Pinpoint the cell where the given text exists, returning its [X, Y] midpoint coordinate. 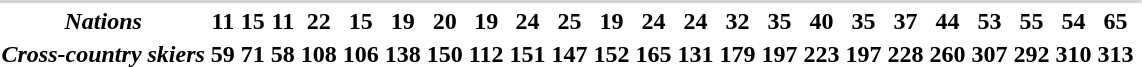
25 [570, 21]
Nations [103, 21]
40 [822, 21]
54 [1074, 21]
22 [318, 21]
65 [1116, 21]
32 [738, 21]
20 [444, 21]
37 [906, 21]
53 [990, 21]
55 [1032, 21]
44 [948, 21]
